Return [x, y] of the center of cell containing provided text 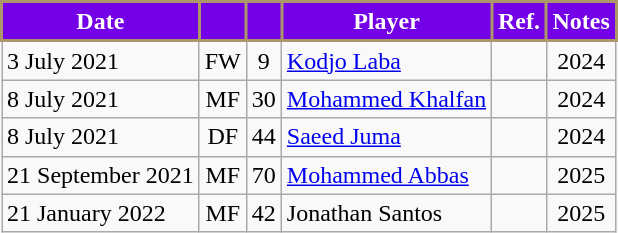
44 [264, 137]
3 July 2021 [101, 60]
9 [264, 60]
DF [222, 137]
Notes [581, 22]
Saeed Juma [386, 137]
Jonathan Santos [386, 213]
Ref. [520, 22]
30 [264, 99]
Mohammed Abbas [386, 175]
42 [264, 213]
21 January 2022 [101, 213]
Date [101, 22]
Player [386, 22]
Mohammed Khalfan [386, 99]
70 [264, 175]
FW [222, 60]
21 September 2021 [101, 175]
Kodjo Laba [386, 60]
